Return the (X, Y) coordinate for the center point of the cell that contains the specified text.  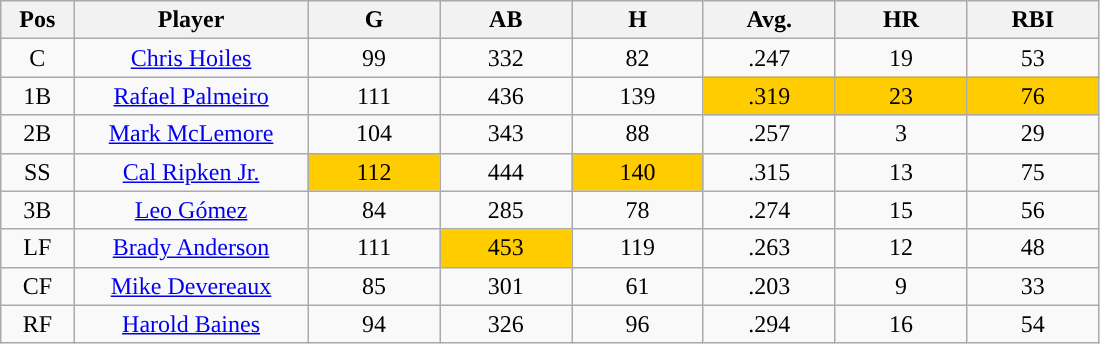
Cal Ripken Jr. (191, 172)
15 (901, 210)
.315 (769, 172)
19 (901, 58)
.247 (769, 58)
119 (638, 248)
LF (38, 248)
104 (374, 134)
Avg. (769, 20)
CF (38, 286)
285 (506, 210)
139 (638, 96)
112 (374, 172)
.319 (769, 96)
C (38, 58)
48 (1033, 248)
96 (638, 324)
56 (1033, 210)
332 (506, 58)
61 (638, 286)
453 (506, 248)
.257 (769, 134)
Mike Devereaux (191, 286)
99 (374, 58)
HR (901, 20)
3B (38, 210)
.274 (769, 210)
29 (1033, 134)
88 (638, 134)
Chris Hoiles (191, 58)
Leo Gómez (191, 210)
9 (901, 286)
Player (191, 20)
140 (638, 172)
2B (38, 134)
Pos (38, 20)
AB (506, 20)
Harold Baines (191, 324)
Rafael Palmeiro (191, 96)
82 (638, 58)
53 (1033, 58)
436 (506, 96)
75 (1033, 172)
G (374, 20)
RF (38, 324)
78 (638, 210)
1B (38, 96)
.203 (769, 286)
23 (901, 96)
H (638, 20)
RBI (1033, 20)
54 (1033, 324)
94 (374, 324)
16 (901, 324)
84 (374, 210)
444 (506, 172)
326 (506, 324)
76 (1033, 96)
343 (506, 134)
85 (374, 286)
.263 (769, 248)
3 (901, 134)
.294 (769, 324)
301 (506, 286)
12 (901, 248)
SS (38, 172)
13 (901, 172)
Brady Anderson (191, 248)
Mark McLemore (191, 134)
33 (1033, 286)
